Return the [x, y] coordinate for the center point of the cell that contains the specified text.  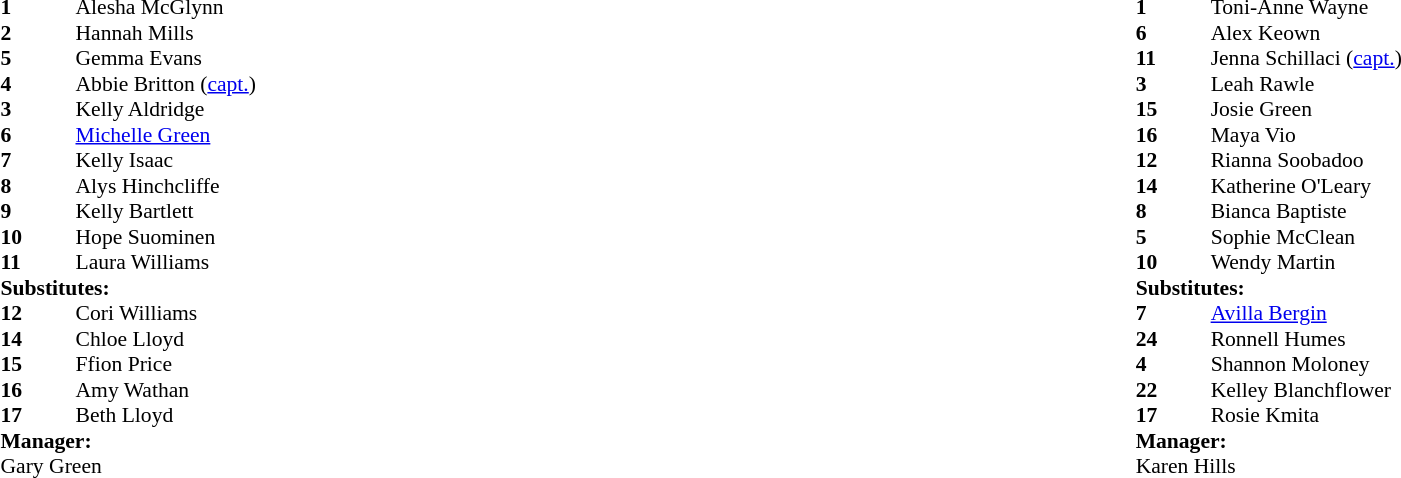
Ffion Price [166, 365]
Kelly Aldridge [166, 109]
Substitutes: [128, 288]
22 [1174, 390]
Chloe Lloyd [166, 339]
9 [38, 211]
Kelly Bartlett [166, 211]
24 [1174, 339]
Beth Lloyd [166, 415]
Hope Suominen [166, 237]
Manager: [128, 441]
Cori Williams [166, 313]
Abbie Britton (capt.) [166, 84]
Laura Williams [166, 263]
Amy Wathan [166, 390]
2 [38, 33]
Alys Hinchcliffe [166, 186]
Kelly Isaac [166, 161]
Hannah Mills [166, 33]
Gemma Evans [166, 59]
Michelle Green [166, 135]
